Identify which cell holds the provided text, then report its [X, Y] central coordinate. 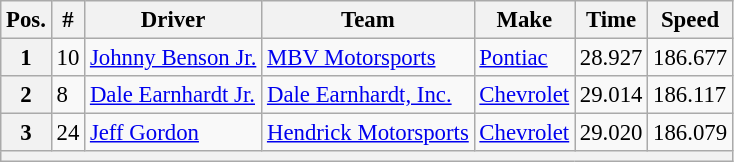
Hendrick Motorsports [368, 133]
Make [524, 20]
Jeff Gordon [174, 133]
Dale Earnhardt Jr. [174, 95]
24 [68, 133]
8 [68, 95]
28.927 [610, 58]
MBV Motorsports [368, 58]
29.014 [610, 95]
186.677 [690, 58]
Driver [174, 20]
29.020 [610, 133]
2 [26, 95]
Johnny Benson Jr. [174, 58]
# [68, 20]
186.117 [690, 95]
Dale Earnhardt, Inc. [368, 95]
3 [26, 133]
Team [368, 20]
1 [26, 58]
186.079 [690, 133]
Pos. [26, 20]
Speed [690, 20]
Pontiac [524, 58]
10 [68, 58]
Time [610, 20]
